Capture the cell that displays the provided text and extract its (x, y) central coordinate. 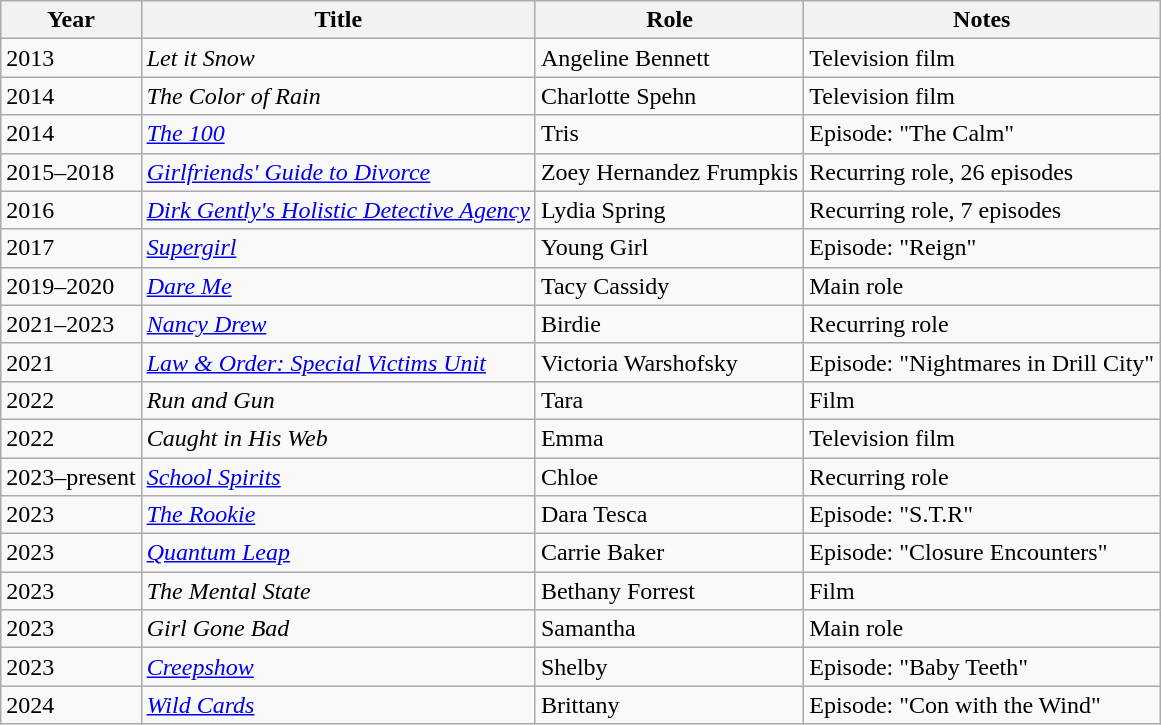
2013 (71, 58)
Quantum Leap (338, 553)
2016 (71, 210)
Creepshow (338, 667)
2015–2018 (71, 172)
Emma (669, 438)
Dare Me (338, 286)
Brittany (669, 705)
Run and Gun (338, 400)
2021–2023 (71, 324)
Dara Tesca (669, 515)
Year (71, 20)
2023–present (71, 477)
Nancy Drew (338, 324)
Wild Cards (338, 705)
Girlfriends' Guide to Divorce (338, 172)
2024 (71, 705)
Notes (982, 20)
Episode: "The Calm" (982, 134)
Victoria Warshofsky (669, 362)
Caught in His Web (338, 438)
Bethany Forrest (669, 591)
Recurring role, 26 episodes (982, 172)
Episode: "Con with the Wind" (982, 705)
The Color of Rain (338, 96)
School Spirits (338, 477)
Angeline Bennett (669, 58)
Lydia Spring (669, 210)
Episode: "Nightmares in Drill City" (982, 362)
2017 (71, 248)
Episode: "Reign" (982, 248)
Chloe (669, 477)
The Rookie (338, 515)
Girl Gone Bad (338, 629)
Carrie Baker (669, 553)
The 100 (338, 134)
Role (669, 20)
Charlotte Spehn (669, 96)
Dirk Gently's Holistic Detective Agency (338, 210)
Tris (669, 134)
Birdie (669, 324)
Samantha (669, 629)
Title (338, 20)
2021 (71, 362)
Recurring role, 7 episodes (982, 210)
Young Girl (669, 248)
Tara (669, 400)
Supergirl (338, 248)
Episode: "Closure Encounters" (982, 553)
Law & Order: Special Victims Unit (338, 362)
Shelby (669, 667)
Zoey Hernandez Frumpkis (669, 172)
2019–2020 (71, 286)
Episode: "Baby Teeth" (982, 667)
Episode: "S.T.R" (982, 515)
The Mental State (338, 591)
Tacy Cassidy (669, 286)
Let it Snow (338, 58)
